Return the [X, Y] coordinate for the center point of the cell that contains the specified text.  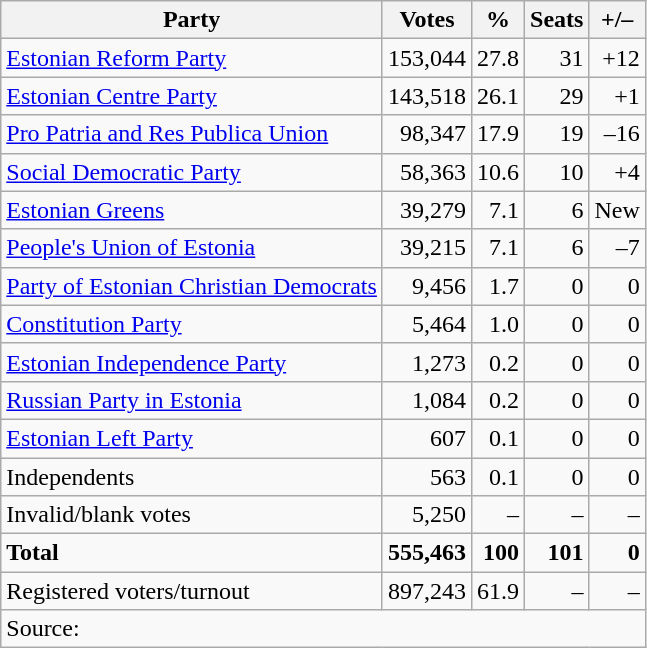
Pro Patria and Res Publica Union [192, 134]
Registered voters/turnout [192, 591]
19 [557, 134]
% [498, 20]
98,347 [426, 134]
+/– [617, 20]
Social Democratic Party [192, 172]
Estonian Left Party [192, 438]
29 [557, 96]
Votes [426, 20]
26.1 [498, 96]
39,279 [426, 210]
Estonian Reform Party [192, 58]
5,464 [426, 324]
Independents [192, 477]
–16 [617, 134]
9,456 [426, 286]
1.0 [498, 324]
People's Union of Estonia [192, 248]
153,044 [426, 58]
Estonian Greens [192, 210]
100 [498, 553]
Estonian Centre Party [192, 96]
Estonian Independence Party [192, 362]
Party of Estonian Christian Democrats [192, 286]
143,518 [426, 96]
Source: [324, 629]
+1 [617, 96]
Total [192, 553]
27.8 [498, 58]
Seats [557, 20]
607 [426, 438]
Party [192, 20]
10.6 [498, 172]
+4 [617, 172]
New [617, 210]
1,084 [426, 400]
563 [426, 477]
17.9 [498, 134]
58,363 [426, 172]
555,463 [426, 553]
1.7 [498, 286]
10 [557, 172]
101 [557, 553]
31 [557, 58]
+12 [617, 58]
Constitution Party [192, 324]
61.9 [498, 591]
897,243 [426, 591]
Invalid/blank votes [192, 515]
1,273 [426, 362]
5,250 [426, 515]
39,215 [426, 248]
Russian Party in Estonia [192, 400]
–7 [617, 248]
